Detect which cell encompasses the target text, then output its (x, y) center coordinate. 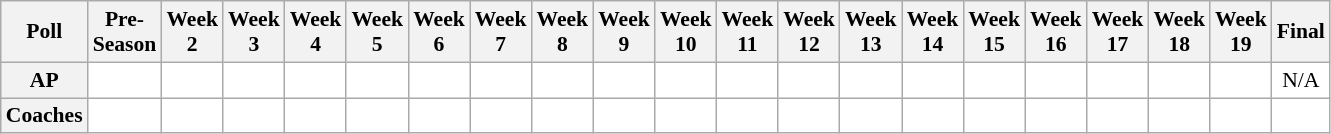
Week8 (562, 32)
Week16 (1056, 32)
Week6 (439, 32)
Poll (44, 32)
Week14 (933, 32)
Week3 (254, 32)
Week17 (1118, 32)
Final (1301, 32)
N/A (1301, 80)
Week11 (748, 32)
Week7 (501, 32)
Week5 (377, 32)
Week15 (994, 32)
Week9 (624, 32)
Week10 (686, 32)
Week2 (192, 32)
AP (44, 80)
Week4 (316, 32)
Week19 (1241, 32)
Pre-Season (125, 32)
Week13 (871, 32)
Week12 (809, 32)
Week18 (1179, 32)
Coaches (44, 116)
